Extract the [X, Y] coordinate from the center of the cell holding the provided text.  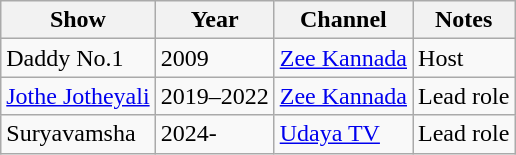
Year [214, 20]
Host [464, 58]
2019–2022 [214, 96]
Show [78, 20]
Daddy No.1 [78, 58]
Suryavamsha [78, 134]
Udaya TV [343, 134]
Channel [343, 20]
2009 [214, 58]
Notes [464, 20]
Jothe Jotheyali [78, 96]
2024- [214, 134]
